Extract the (x, y) coordinate from the center of the cell holding the provided text.  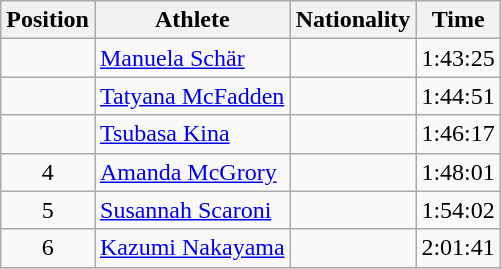
6 (48, 248)
Athlete (192, 20)
1:44:51 (458, 96)
1:46:17 (458, 134)
Manuela Schär (192, 58)
Tatyana McFadden (192, 96)
2:01:41 (458, 248)
Tsubasa Kina (192, 134)
1:54:02 (458, 210)
Nationality (353, 20)
Position (48, 20)
1:43:25 (458, 58)
Kazumi Nakayama (192, 248)
1:48:01 (458, 172)
5 (48, 210)
Susannah Scaroni (192, 210)
Time (458, 20)
4 (48, 172)
Amanda McGrory (192, 172)
